Locate the cell with the specified text and output its (X, Y) center coordinate. 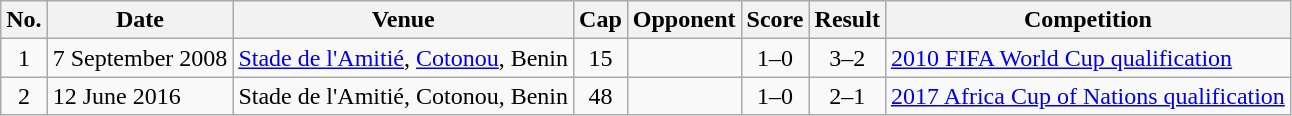
2–1 (847, 96)
3–2 (847, 58)
12 June 2016 (140, 96)
Competition (1088, 20)
2017 Africa Cup of Nations qualification (1088, 96)
No. (24, 20)
1 (24, 58)
15 (601, 58)
2010 FIFA World Cup qualification (1088, 58)
Result (847, 20)
Opponent (684, 20)
Score (775, 20)
Cap (601, 20)
Venue (404, 20)
2 (24, 96)
48 (601, 96)
7 September 2008 (140, 58)
Date (140, 20)
